Return (X, Y) of the center of cell containing provided text 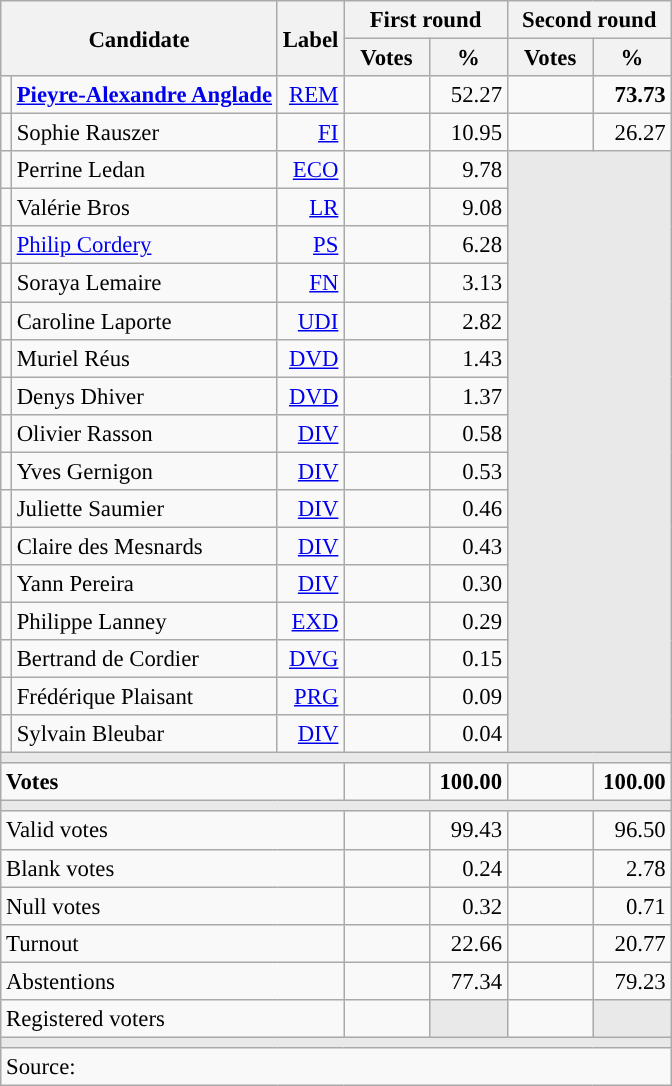
ECO (310, 170)
First round (426, 20)
Candidate (140, 38)
96.50 (632, 831)
1.43 (468, 358)
EXD (310, 621)
52.27 (468, 95)
3.13 (468, 283)
1.37 (468, 396)
Pieyre-Alexandre Anglade (144, 95)
Valid votes (172, 831)
Registered voters (172, 1019)
0.24 (468, 868)
0.71 (632, 906)
26.27 (632, 133)
20.77 (632, 943)
Turnout (172, 943)
Denys Dhiver (144, 396)
0.29 (468, 621)
Olivier Rasson (144, 433)
2.82 (468, 321)
Valérie Bros (144, 208)
Perrine Ledan (144, 170)
6.28 (468, 245)
22.66 (468, 943)
10.95 (468, 133)
0.43 (468, 546)
Yann Pereira (144, 584)
Null votes (172, 906)
9.78 (468, 170)
0.30 (468, 584)
Yves Gernigon (144, 471)
Blank votes (172, 868)
2.78 (632, 868)
99.43 (468, 831)
DVG (310, 659)
Philippe Lanney (144, 621)
UDI (310, 321)
PS (310, 245)
0.15 (468, 659)
Source: (336, 1067)
Soraya Lemaire (144, 283)
Caroline Laporte (144, 321)
PRG (310, 697)
Sophie Rauszer (144, 133)
Abstentions (172, 981)
FI (310, 133)
0.32 (468, 906)
Juliette Saumier (144, 509)
0.09 (468, 697)
Second round (589, 20)
REM (310, 95)
0.04 (468, 734)
0.53 (468, 471)
LR (310, 208)
79.23 (632, 981)
0.46 (468, 509)
Label (310, 38)
Sylvain Bleubar (144, 734)
9.08 (468, 208)
Claire des Mesnards (144, 546)
Muriel Réus (144, 358)
77.34 (468, 981)
Philip Cordery (144, 245)
Bertrand de Cordier (144, 659)
Frédérique Plaisant (144, 697)
FN (310, 283)
73.73 (632, 95)
0.58 (468, 433)
